Return (X, Y) of the center of cell containing provided text 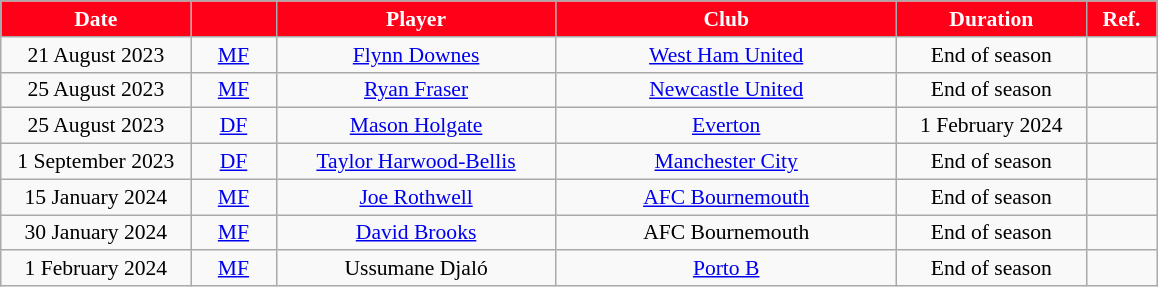
15 January 2024 (96, 197)
21 August 2023 (96, 55)
1 September 2023 (96, 162)
Club (726, 19)
Everton (726, 126)
Date (96, 19)
30 January 2024 (96, 233)
Taylor Harwood-Bellis (416, 162)
Flynn Downes (416, 55)
Ref. (1121, 19)
Mason Holgate (416, 126)
Ryan Fraser (416, 90)
Newcastle United (726, 90)
Manchester City (726, 162)
Duration (991, 19)
Ussumane Djaló (416, 269)
Porto B (726, 269)
West Ham United (726, 55)
David Brooks (416, 233)
Player (416, 19)
Joe Rothwell (416, 197)
